Return the [X, Y] coordinate for the center point of the cell that contains the specified text.  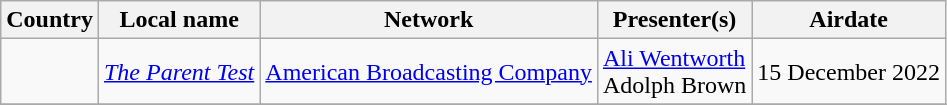
Presenter(s) [674, 20]
Airdate [849, 20]
15 December 2022 [849, 72]
Local name [178, 20]
The Parent Test [178, 72]
Country [50, 20]
Network [429, 20]
American Broadcasting Company [429, 72]
Ali WentworthAdolph Brown [674, 72]
